Find where the given text appears and provide that cell's center as (x, y) coordinate. 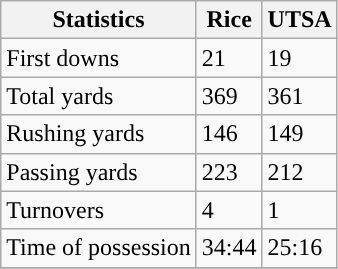
146 (229, 134)
223 (229, 172)
21 (229, 58)
Rice (229, 20)
Passing yards (99, 172)
149 (300, 134)
369 (229, 96)
19 (300, 58)
First downs (99, 58)
4 (229, 210)
Turnovers (99, 210)
34:44 (229, 248)
361 (300, 96)
Time of possession (99, 248)
Rushing yards (99, 134)
UTSA (300, 20)
212 (300, 172)
Statistics (99, 20)
Total yards (99, 96)
25:16 (300, 248)
1 (300, 210)
